Search for the cell housing the specified text and yield its (X, Y) center coordinate. 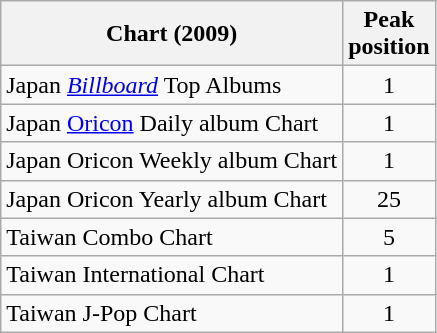
5 (389, 237)
Japan Oricon Yearly album Chart (172, 199)
Japan Oricon Daily album Chart (172, 123)
Taiwan Combo Chart (172, 237)
Taiwan J-Pop Chart (172, 313)
Peakposition (389, 34)
Chart (2009) (172, 34)
Taiwan International Chart (172, 275)
25 (389, 199)
Japan Oricon Weekly album Chart (172, 161)
Japan Billboard Top Albums (172, 85)
